Find where the given text appears and provide that cell's center as [X, Y] coordinate. 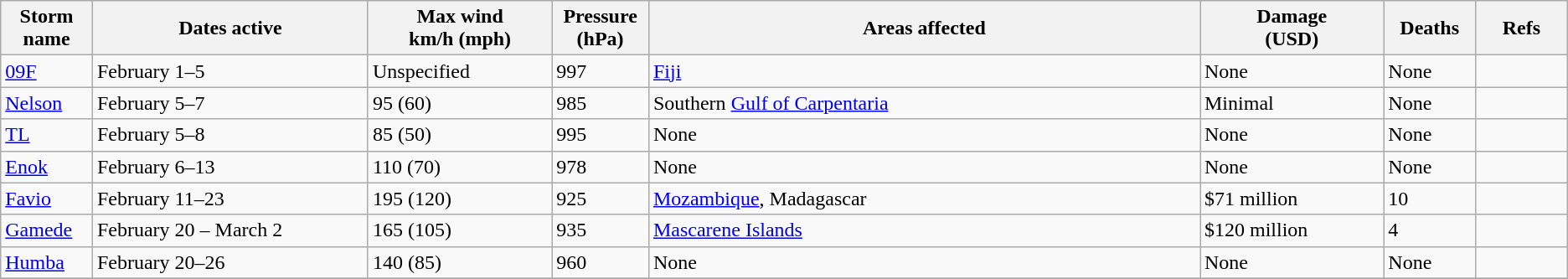
985 [601, 103]
Humba [47, 262]
995 [601, 135]
09F [47, 71]
February 5–8 [230, 135]
Damage(USD) [1292, 28]
165 (105) [459, 230]
960 [601, 262]
TL [47, 135]
Enok [47, 167]
110 (70) [459, 167]
Nelson [47, 103]
February 20–26 [230, 262]
Minimal [1292, 103]
Deaths [1430, 28]
Gamede [47, 230]
Mascarene Islands [924, 230]
85 (50) [459, 135]
Favio [47, 199]
997 [601, 71]
$120 million [1292, 230]
978 [601, 167]
February 1–5 [230, 71]
Areas affected [924, 28]
February 20 – March 2 [230, 230]
95 (60) [459, 103]
935 [601, 230]
925 [601, 199]
February 11–23 [230, 199]
Unspecified [459, 71]
Mozambique, Madagascar [924, 199]
Storm name [47, 28]
Max windkm/h (mph) [459, 28]
February 5–7 [230, 103]
February 6–13 [230, 167]
10 [1430, 199]
$71 million [1292, 199]
4 [1430, 230]
Southern Gulf of Carpentaria [924, 103]
140 (85) [459, 262]
Dates active [230, 28]
195 (120) [459, 199]
Refs [1521, 28]
Fiji [924, 71]
Pressure(hPa) [601, 28]
